Return [X, Y] of the center of cell containing provided text 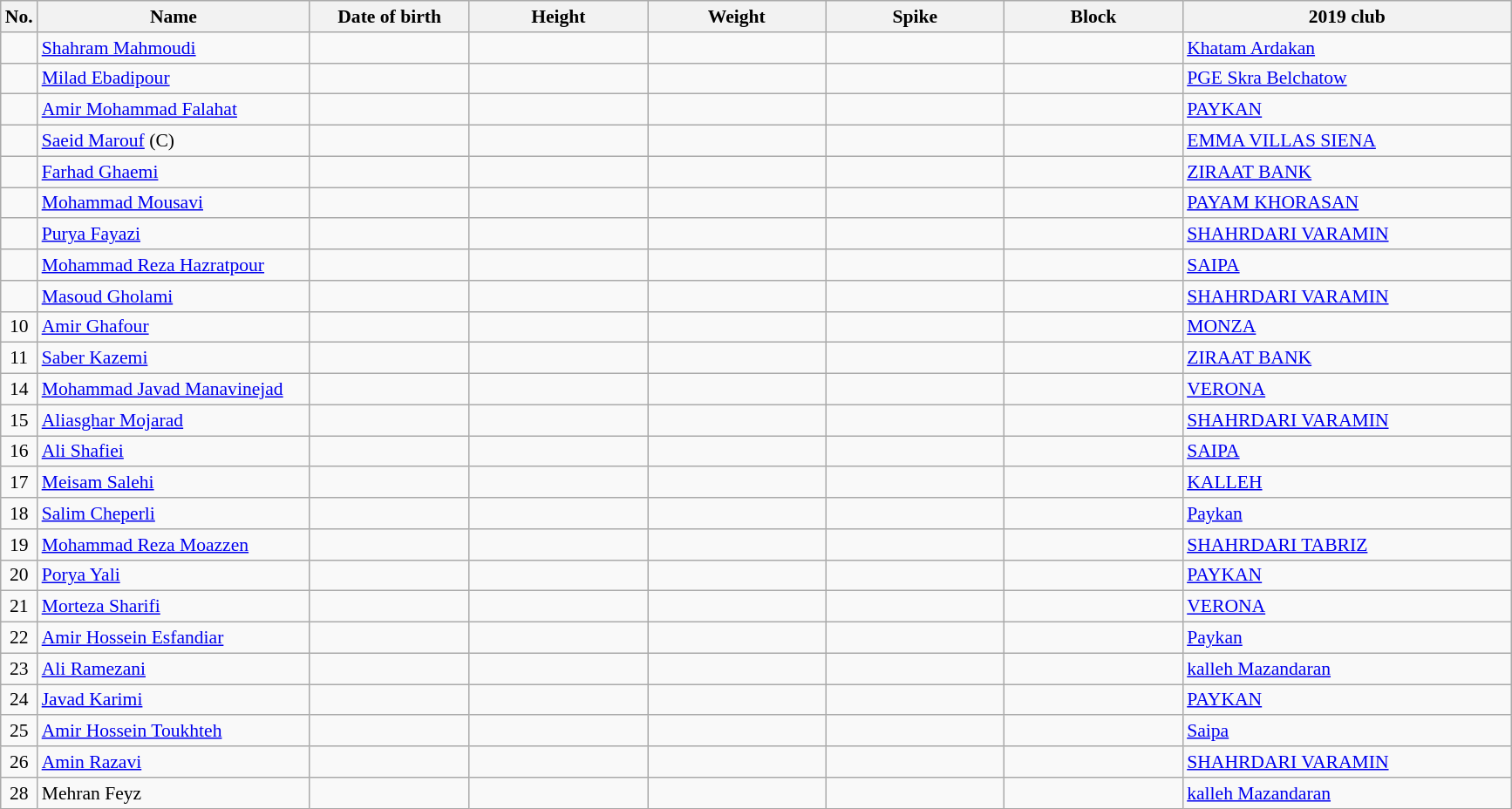
PGE Skra Belchatow [1346, 78]
Saipa [1346, 731]
Masoud Gholami [174, 296]
20 [19, 575]
19 [19, 545]
Saber Kazemi [174, 358]
SHAHRDARI TABRIZ [1346, 545]
Mohammad Javad Manavinejad [174, 390]
23 [19, 669]
Purya Fayazi [174, 235]
PAYAM KHORASAN [1346, 203]
Amir Hossein Esfandiar [174, 638]
28 [19, 793]
Milad Ebadipour [174, 78]
Spike [916, 17]
Khatam Ardakan [1346, 48]
Porya Yali [174, 575]
Ali Ramezani [174, 669]
Mohammad Mousavi [174, 203]
Amir Ghafour [174, 327]
18 [19, 513]
Height [558, 17]
KALLEH [1346, 483]
16 [19, 452]
2019 club [1346, 17]
Saeid Marouf (C) [174, 141]
Farhad Ghaemi [174, 172]
Weight [738, 17]
Ali Shafiei [174, 452]
Meisam Salehi [174, 483]
Mehran Feyz [174, 793]
MONZA [1346, 327]
25 [19, 731]
Shahram Mahmoudi [174, 48]
24 [19, 700]
Aliasghar Mojarad [174, 420]
15 [19, 420]
Date of birth [389, 17]
Name [174, 17]
10 [19, 327]
Mohammad Reza Moazzen [174, 545]
Block [1093, 17]
22 [19, 638]
Mohammad Reza Hazratpour [174, 265]
Amir Mohammad Falahat [174, 110]
Javad Karimi [174, 700]
21 [19, 607]
Morteza Sharifi [174, 607]
26 [19, 762]
EMMA VILLAS SIENA [1346, 141]
Amin Razavi [174, 762]
17 [19, 483]
11 [19, 358]
Amir Hossein Toukhteh [174, 731]
Salim Cheperli [174, 513]
14 [19, 390]
No. [19, 17]
